Provide the [X, Y] coordinate of the cell's center where the given text is located.  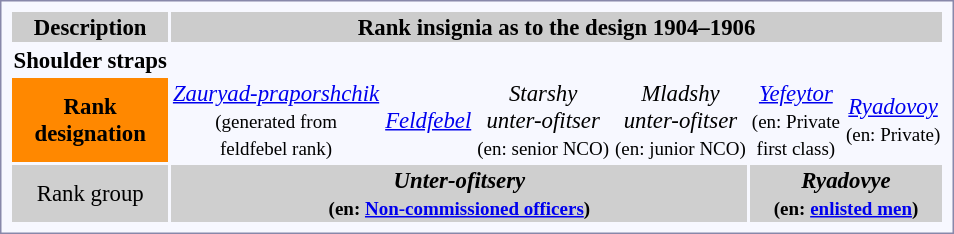
Rank insignia as to the design 1904–1906 [556, 27]
Unter-ofitsery (en: Non-commissioned officers) [459, 194]
Yefeytor (en: Private first class) [796, 120]
Shoulder straps [90, 60]
Rank group [90, 194]
Zauryad-praporshchik(generated from feldfebel rank) [276, 120]
Feldfebel [428, 120]
Ryadovye (en: enlisted men) [846, 194]
Rankdesignation [90, 120]
Starshyunter-оfitser (en: senior NCO) [544, 120]
Description [90, 27]
Ryadovoy (en: Private) [892, 120]
Мladshy unter-оfitser (en: junior NCO) [681, 120]
